Determine the [X, Y] coordinate at the center of the cell enclosing the given text.  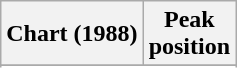
Chart (1988) [72, 34]
Peakposition [189, 34]
